Search for the cell housing the specified text and yield its [X, Y] center coordinate. 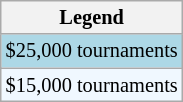
$15,000 tournaments [92, 85]
$25,000 tournaments [92, 51]
Legend [92, 17]
